Search for the cell housing the specified text and yield its (X, Y) center coordinate. 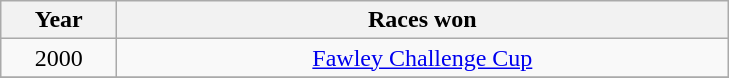
Races won (422, 20)
Year (59, 20)
2000 (59, 58)
Fawley Challenge Cup (422, 58)
